From the cell containing the given text, extract its center point as [X, Y] coordinate. 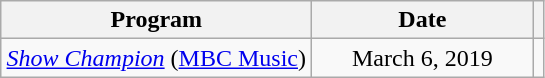
March 6, 2019 [422, 58]
Date [422, 20]
Show Champion (MBC Music) [156, 58]
Program [156, 20]
